Extract the [x, y] coordinate from the center of the cell holding the provided text.  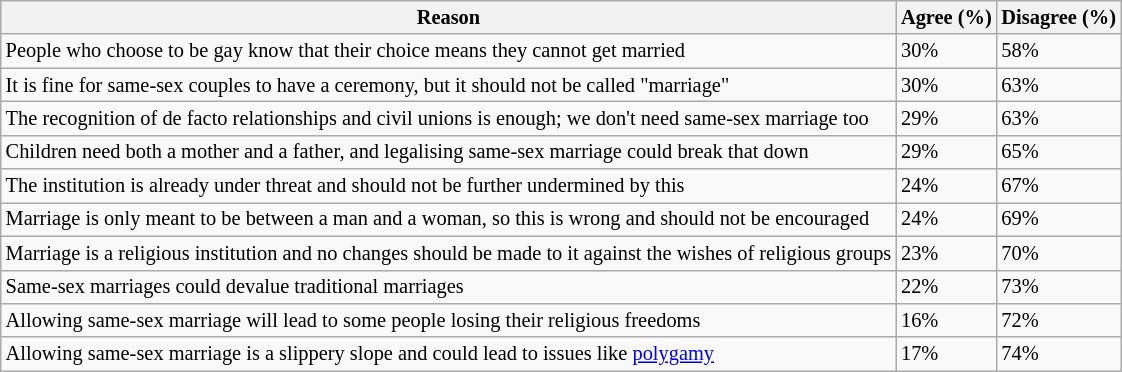
The recognition of de facto relationships and civil unions is enough; we don't need same-sex marriage too [448, 118]
Same-sex marriages could devalue traditional marriages [448, 287]
The institution is already under threat and should not be further undermined by this [448, 186]
67% [1059, 186]
Allowing same-sex marriage is a slippery slope and could lead to issues like polygamy [448, 354]
Marriage is a religious institution and no changes should be made to it against the wishes of religious groups [448, 253]
58% [1059, 51]
65% [1059, 152]
Reason [448, 17]
Marriage is only meant to be between a man and a woman, so this is wrong and should not be encouraged [448, 219]
22% [946, 287]
Disagree (%) [1059, 17]
72% [1059, 320]
17% [946, 354]
Agree (%) [946, 17]
Allowing same-sex marriage will lead to some people losing their religious freedoms [448, 320]
23% [946, 253]
It is fine for same-sex couples to have a ceremony, but it should not be called "marriage" [448, 85]
69% [1059, 219]
Children need both a mother and a father, and legalising same-sex marriage could break that down [448, 152]
74% [1059, 354]
73% [1059, 287]
16% [946, 320]
People who choose to be gay know that their choice means they cannot get married [448, 51]
70% [1059, 253]
